For the text-containing cell, return its midpoint in (x, y) coordinate format. 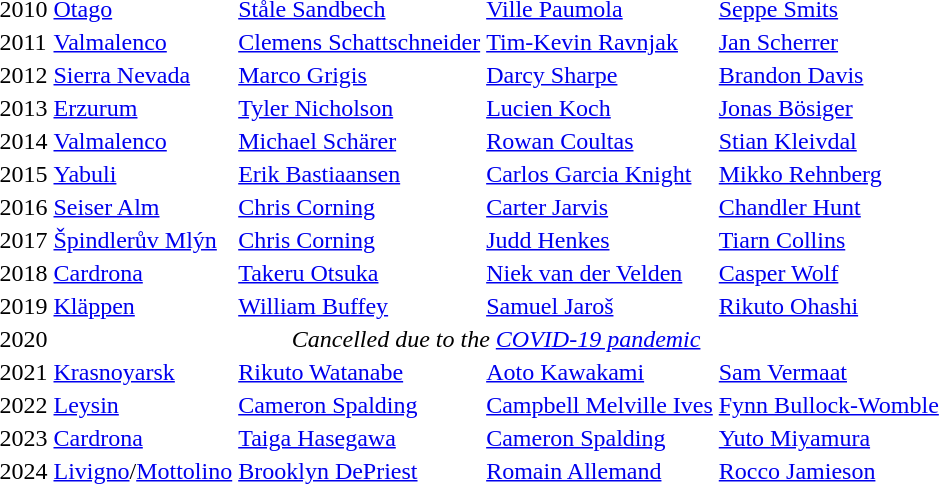
Darcy Sharpe (600, 75)
Taiga Hasegawa (360, 438)
Seiser Alm (143, 207)
Lucien Koch (600, 108)
Niek van der Velden (600, 273)
Takeru Otsuka (360, 273)
Leysin (143, 405)
Rikuto Watanabe (360, 372)
Kläppen (143, 306)
Carlos Garcia Knight (600, 174)
Tim-Kevin Ravnjak (600, 42)
Samuel Jaroš (600, 306)
Rowan Coultas (600, 141)
Michael Schärer (360, 141)
Marco Grigis (360, 75)
Sierra Nevada (143, 75)
Campbell Melville Ives (600, 405)
Špindlerův Mlýn (143, 240)
Erzurum (143, 108)
Yabuli (143, 174)
Aoto Kawakami (600, 372)
Carter Jarvis (600, 207)
Clemens Schattschneider (360, 42)
Krasnoyarsk (143, 372)
William Buffey (360, 306)
Judd Henkes (600, 240)
Erik Bastiaansen (360, 174)
Tyler Nicholson (360, 108)
